Find where the given text appears and provide that cell's center as (x, y) coordinate. 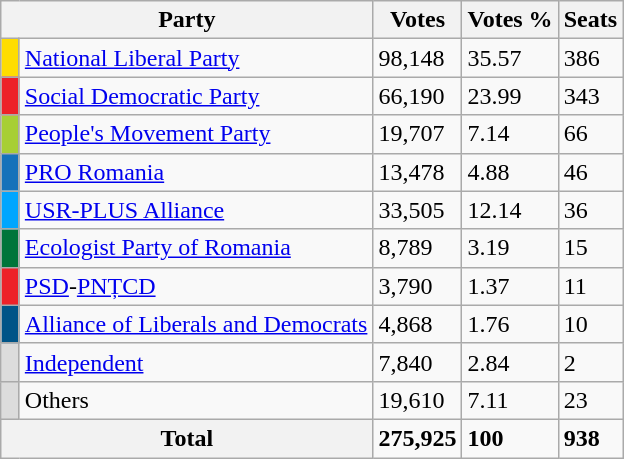
3,790 (418, 286)
15 (590, 248)
Others (196, 400)
Alliance of Liberals and Democrats (196, 324)
Seats (590, 20)
Party (187, 20)
938 (590, 438)
2 (590, 362)
275,925 (418, 438)
11 (590, 286)
PSD-PNȚCD (196, 286)
2.84 (510, 362)
23.99 (510, 96)
19,610 (418, 400)
4,868 (418, 324)
1.76 (510, 324)
Independent (196, 362)
USR-PLUS Alliance (196, 210)
PRO Romania (196, 172)
343 (590, 96)
46 (590, 172)
1.37 (510, 286)
People's Movement Party (196, 134)
3.19 (510, 248)
66,190 (418, 96)
Social Democratic Party (196, 96)
12.14 (510, 210)
13,478 (418, 172)
7,840 (418, 362)
Votes (418, 20)
23 (590, 400)
36 (590, 210)
8,789 (418, 248)
66 (590, 134)
33,505 (418, 210)
98,148 (418, 58)
35.57 (510, 58)
National Liberal Party (196, 58)
10 (590, 324)
19,707 (418, 134)
100 (510, 438)
Votes % (510, 20)
Total (187, 438)
7.14 (510, 134)
386 (590, 58)
4.88 (510, 172)
7.11 (510, 400)
Ecologist Party of Romania (196, 248)
